Find where the given text appears and provide that cell's center as [x, y] coordinate. 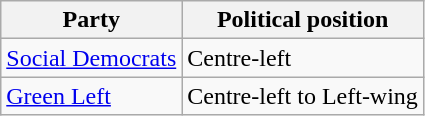
Social Democrats [92, 58]
Green Left [92, 96]
Political position [303, 20]
Centre-left [303, 58]
Centre-left to Left-wing [303, 96]
Party [92, 20]
